Scan for the cell matching the given text and deliver its (x, y) coordinate at center. 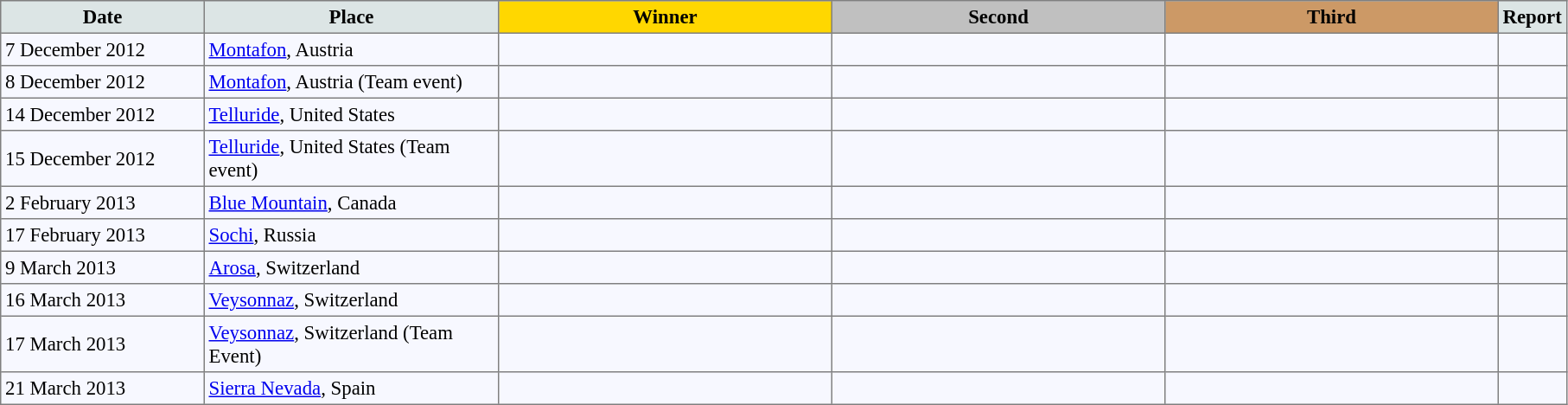
7 December 2012 (103, 49)
Sierra Nevada, Spain (351, 389)
9 March 2013 (103, 267)
Montafon, Austria (Team event) (351, 82)
Date (103, 17)
Veysonnaz, Switzerland (351, 300)
Third (1332, 17)
Telluride, United States (Team event) (351, 158)
8 December 2012 (103, 82)
Telluride, United States (351, 114)
Veysonnaz, Switzerland (Team Event) (351, 344)
Blue Mountain, Canada (351, 202)
21 March 2013 (103, 389)
17 March 2013 (103, 344)
Winner (666, 17)
Sochi, Russia (351, 235)
Report (1532, 17)
2 February 2013 (103, 202)
14 December 2012 (103, 114)
15 December 2012 (103, 158)
Montafon, Austria (351, 49)
Arosa, Switzerland (351, 267)
Place (351, 17)
16 March 2013 (103, 300)
17 February 2013 (103, 235)
Second (998, 17)
